Identify which cell holds the provided text, then report its [x, y] central coordinate. 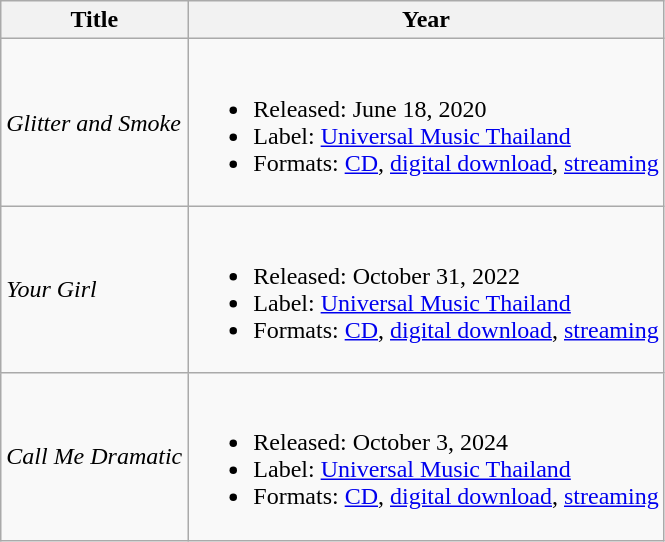
Released: October 3, 2024Label: Universal Music ThailandFormats: CD, digital download, streaming [426, 456]
Year [426, 20]
Released: October 31, 2022Label: Universal Music ThailandFormats: CD, digital download, streaming [426, 290]
Glitter and Smoke [94, 122]
Released: June 18, 2020Label: Universal Music ThailandFormats: CD, digital download, streaming [426, 122]
Call Me Dramatic [94, 456]
Title [94, 20]
Your Girl [94, 290]
